Search for the cell housing the specified text and yield its [X, Y] center coordinate. 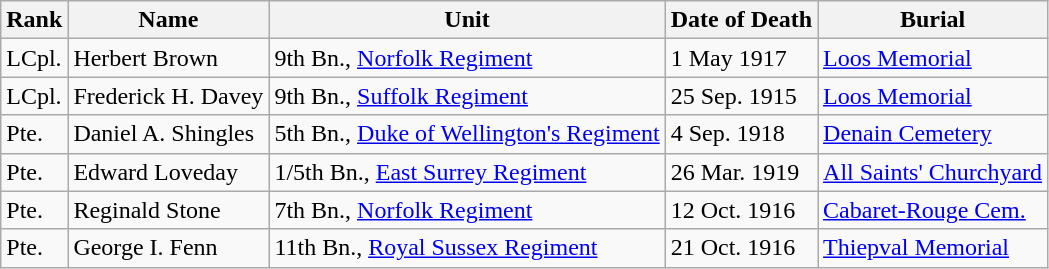
5th Bn., Duke of Wellington's Regiment [467, 134]
1 May 1917 [741, 58]
7th Bn., Norfolk Regiment [467, 210]
Name [168, 20]
25 Sep. 1915 [741, 96]
9th Bn., Norfolk Regiment [467, 58]
Denain Cemetery [933, 134]
Date of Death [741, 20]
All Saints' Churchyard [933, 172]
4 Sep. 1918 [741, 134]
1/5th Bn., East Surrey Regiment [467, 172]
Cabaret-Rouge Cem. [933, 210]
Frederick H. Davey [168, 96]
Reginald Stone [168, 210]
Edward Loveday [168, 172]
9th Bn., Suffolk Regiment [467, 96]
Daniel A. Shingles [168, 134]
Rank [34, 20]
Burial [933, 20]
Unit [467, 20]
George I. Fenn [168, 248]
12 Oct. 1916 [741, 210]
21 Oct. 1916 [741, 248]
26 Mar. 1919 [741, 172]
11th Bn., Royal Sussex Regiment [467, 248]
Thiepval Memorial [933, 248]
Herbert Brown [168, 58]
